Extract the (X, Y) coordinate from the center of the cell holding the provided text.  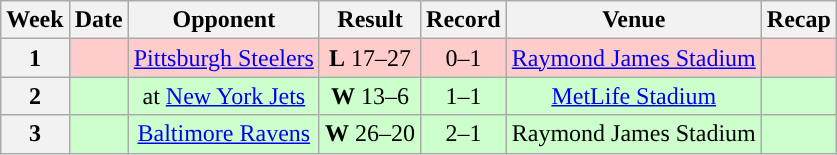
W 26–20 (370, 134)
1–1 (464, 96)
W 13–6 (370, 96)
Pittsburgh Steelers (224, 58)
0–1 (464, 58)
Week (35, 20)
3 (35, 134)
L 17–27 (370, 58)
Recap (798, 20)
Baltimore Ravens (224, 134)
at New York Jets (224, 96)
2 (35, 96)
Opponent (224, 20)
Date (98, 20)
Venue (634, 20)
MetLife Stadium (634, 96)
Record (464, 20)
Result (370, 20)
2–1 (464, 134)
1 (35, 58)
